Provide the [x, y] coordinate of the cell's center where the given text is located.  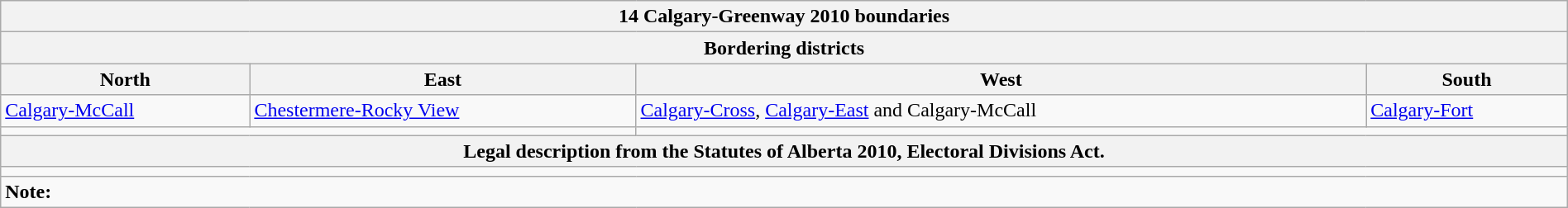
West [1001, 79]
Note: [784, 191]
Calgary-McCall [126, 111]
Chestermere-Rocky View [443, 111]
South [1467, 79]
East [443, 79]
Calgary-Fort [1467, 111]
Legal description from the Statutes of Alberta 2010, Electoral Divisions Act. [784, 151]
Calgary-Cross, Calgary-East and Calgary-McCall [1001, 111]
14 Calgary-Greenway 2010 boundaries [784, 17]
Bordering districts [784, 48]
North [126, 79]
